For the text-containing cell, return its midpoint in [x, y] coordinate format. 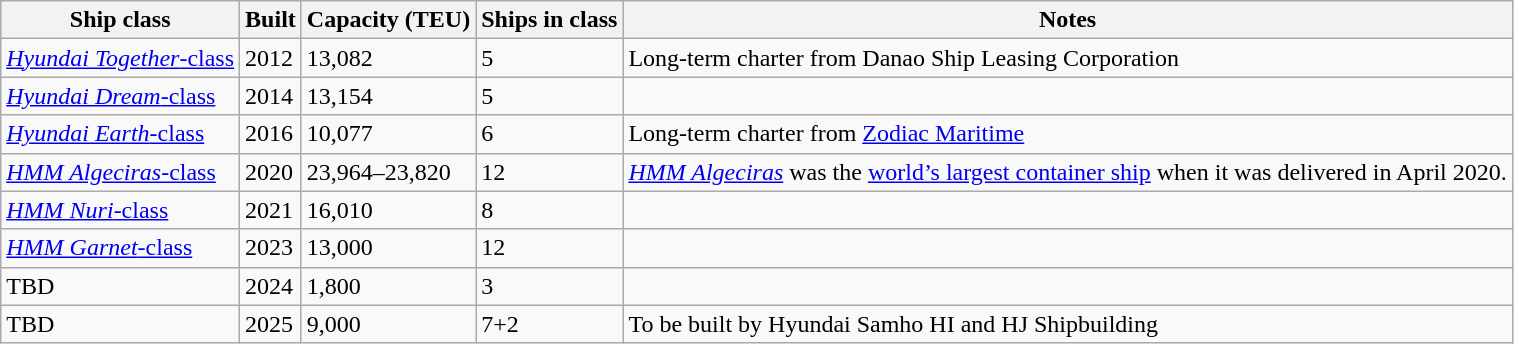
9,000 [388, 324]
8 [550, 210]
2012 [271, 58]
Capacity (TEU) [388, 20]
Ship class [120, 20]
2016 [271, 134]
Hyundai Together-class [120, 58]
2025 [271, 324]
7+2 [550, 324]
13,154 [388, 96]
Long-term charter from Danao Ship Leasing Corporation [1068, 58]
HMM Garnet-class [120, 248]
To be built by Hyundai Samho HI and HJ Shipbuilding [1068, 324]
10,077 [388, 134]
1,800 [388, 286]
Notes [1068, 20]
16,010 [388, 210]
6 [550, 134]
HMM Algeciras was the world’s largest container ship when it was delivered in April 2020. [1068, 172]
2021 [271, 210]
Hyundai Earth-class [120, 134]
23,964–23,820 [388, 172]
Hyundai Dream-class [120, 96]
HMM Nuri-class [120, 210]
2024 [271, 286]
2023 [271, 248]
HMM Algeciras-class [120, 172]
2014 [271, 96]
3 [550, 286]
Long-term charter from Zodiac Maritime [1068, 134]
Built [271, 20]
Ships in class [550, 20]
13,000 [388, 248]
2020 [271, 172]
13,082 [388, 58]
